Output the [X, Y] coordinate of the center of the cell containing the given text.  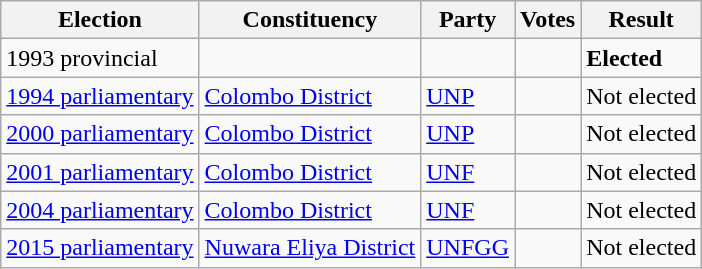
2004 parliamentary [100, 210]
2001 parliamentary [100, 172]
Elected [642, 58]
1993 provincial [100, 58]
Votes [547, 20]
2015 parliamentary [100, 248]
Party [468, 20]
Election [100, 20]
Nuwara Eliya District [310, 248]
Result [642, 20]
1994 parliamentary [100, 96]
2000 parliamentary [100, 134]
Constituency [310, 20]
UNFGG [468, 248]
